Find where the given text appears and provide that cell's center as (X, Y) coordinate. 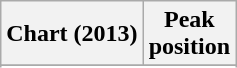
Chart (2013) (72, 34)
Peakposition (189, 34)
